Pinpoint the cell where the given text exists, returning its (x, y) midpoint coordinate. 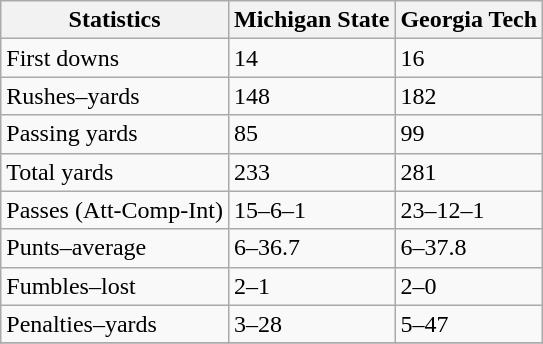
5–47 (469, 324)
Michigan State (311, 20)
6–36.7 (311, 248)
15–6–1 (311, 210)
2–0 (469, 286)
85 (311, 134)
2–1 (311, 286)
148 (311, 96)
281 (469, 172)
Punts–average (115, 248)
23–12–1 (469, 210)
182 (469, 96)
16 (469, 58)
3–28 (311, 324)
99 (469, 134)
14 (311, 58)
Penalties–yards (115, 324)
6–37.8 (469, 248)
Fumbles–lost (115, 286)
First downs (115, 58)
Georgia Tech (469, 20)
Statistics (115, 20)
Passing yards (115, 134)
Passes (Att-Comp-Int) (115, 210)
233 (311, 172)
Total yards (115, 172)
Rushes–yards (115, 96)
